Identify which cell holds the provided text, then report its (X, Y) central coordinate. 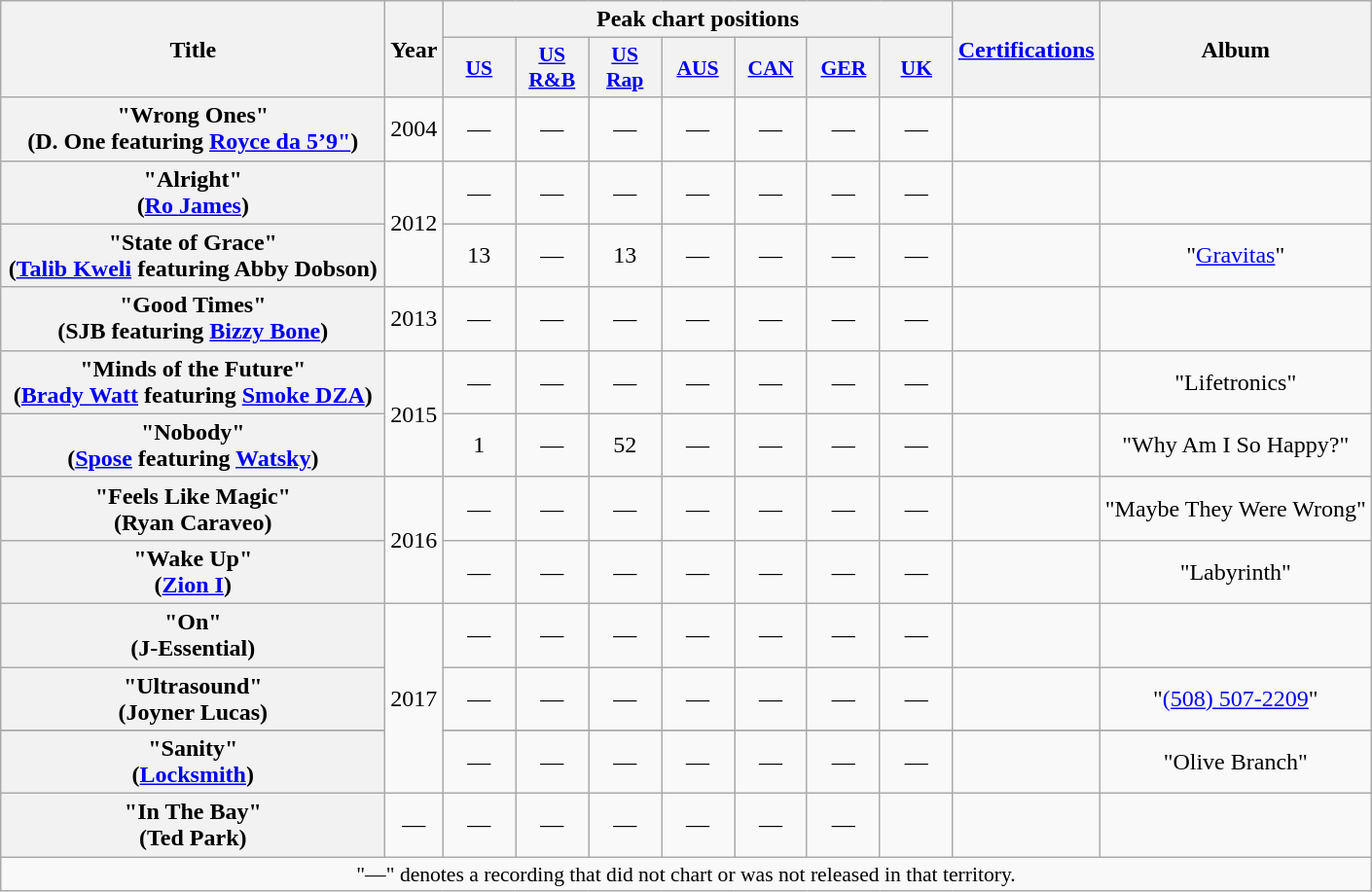
2015 (415, 413)
"—" denotes a recording that did not chart or was not released in that territory. (687, 874)
"Good Times"(SJB featuring Bizzy Bone) (193, 319)
"(508) 507-2209" (1236, 698)
"Labyrinth" (1236, 572)
Title (193, 49)
Album (1236, 49)
2013 (415, 319)
1 (479, 446)
"State of Grace"(Talib Kweli featuring Abby Dobson) (193, 255)
"In The Bay"(Ted Park) (193, 825)
UK (917, 68)
52 (625, 446)
2017 (415, 698)
Year (415, 49)
"Olive Branch" (1236, 763)
CAN (771, 68)
2004 (415, 128)
US (479, 68)
"On"(J-Essential) (193, 634)
GER (843, 68)
"Sanity"(Locksmith) (193, 763)
"Nobody"(Spose featuring Watsky) (193, 446)
"Wake Up"(Zion I) (193, 572)
Certifications (1026, 49)
"Minds of the Future"(Brady Watt featuring Smoke DZA) (193, 381)
Peak chart positions (698, 19)
AUS (699, 68)
USRap (625, 68)
"Maybe They Were Wrong" (1236, 508)
"Lifetronics" (1236, 381)
"Wrong Ones"(D. One featuring Royce da 5’9") (193, 128)
"Why Am I So Happy?" (1236, 446)
"Feels Like Magic"(Ryan Caraveo) (193, 508)
"Ultrasound"(Joyner Lucas) (193, 698)
2012 (415, 224)
USR&B (553, 68)
"Alright"(Ro James) (193, 193)
"Gravitas" (1236, 255)
2016 (415, 540)
